Extract the [X, Y] coordinate from the center of the cell holding the provided text.  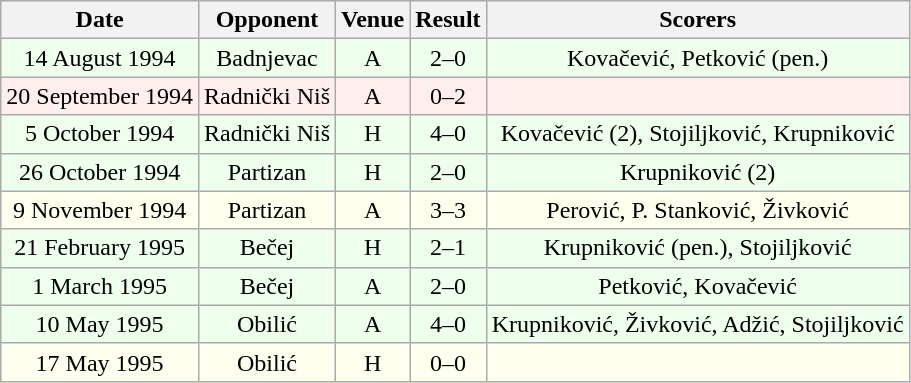
9 November 1994 [100, 210]
3–3 [448, 210]
Krupniković (2) [698, 172]
1 March 1995 [100, 286]
Perović, P. Stanković, Živković [698, 210]
Scorers [698, 20]
Date [100, 20]
14 August 1994 [100, 58]
Petković, Kovačević [698, 286]
2–1 [448, 248]
21 February 1995 [100, 248]
Opponent [266, 20]
0–0 [448, 362]
Krupniković, Živković, Adžić, Stojiljković [698, 324]
0–2 [448, 96]
Badnjevac [266, 58]
26 October 1994 [100, 172]
Kovačević, Petković (pen.) [698, 58]
20 September 1994 [100, 96]
Result [448, 20]
5 October 1994 [100, 134]
10 May 1995 [100, 324]
Krupniković (pen.), Stojiljković [698, 248]
Kovačević (2), Stojiljković, Krupniković [698, 134]
17 May 1995 [100, 362]
Venue [373, 20]
